For the text-containing cell, return its midpoint in [X, Y] coordinate format. 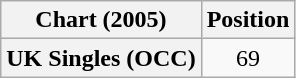
Position [248, 20]
Chart (2005) [101, 20]
69 [248, 58]
UK Singles (OCC) [101, 58]
